Return the [X, Y] coordinate for the center point of the cell that contains the specified text.  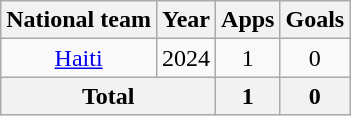
Haiti [79, 58]
Year [186, 20]
Total [108, 96]
National team [79, 20]
Apps [248, 20]
2024 [186, 58]
Goals [315, 20]
